Search for the cell housing the specified text and yield its [X, Y] center coordinate. 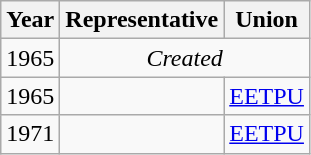
1971 [30, 134]
Representative [142, 20]
Year [30, 20]
Union [267, 20]
Created [185, 58]
